Output the [X, Y] coordinate of the center of the cell containing the given text.  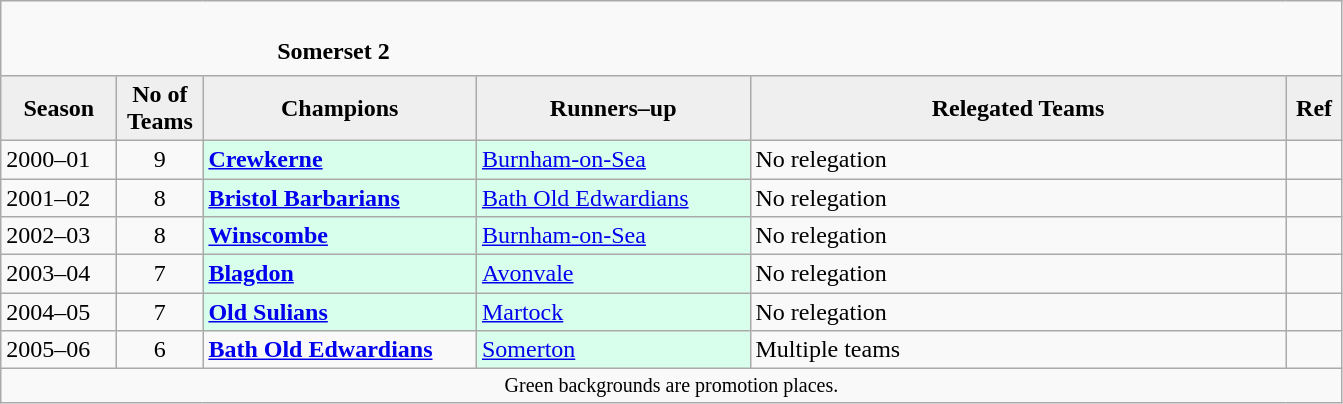
Bristol Barbarians [340, 197]
Winscombe [340, 236]
2003–04 [59, 274]
2002–03 [59, 236]
Relegated Teams [1018, 108]
Runners–up [613, 108]
2001–02 [59, 197]
Old Sulians [340, 312]
6 [160, 350]
Martock [613, 312]
Blagdon [340, 274]
Season [59, 108]
2004–05 [59, 312]
Ref [1314, 108]
Multiple teams [1018, 350]
9 [160, 159]
Avonvale [613, 274]
Champions [340, 108]
Somerton [613, 350]
Green backgrounds are promotion places. [672, 386]
Crewkerne [340, 159]
2000–01 [59, 159]
2005–06 [59, 350]
No of Teams [160, 108]
